Detect which cell encompasses the target text, then output its (X, Y) center coordinate. 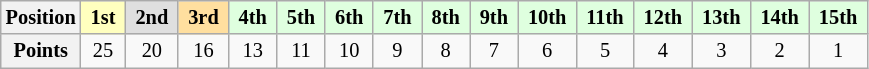
Points (41, 51)
9th (494, 17)
11th (604, 17)
8 (446, 51)
5th (301, 17)
12th (663, 17)
3rd (203, 17)
1st (104, 17)
8th (446, 17)
1 (838, 51)
10 (349, 51)
13 (253, 51)
6th (349, 17)
9 (397, 51)
7th (397, 17)
2nd (152, 17)
4th (253, 17)
13th (721, 17)
6 (547, 51)
5 (604, 51)
16 (203, 51)
3 (721, 51)
15th (838, 17)
14th (779, 17)
7 (494, 51)
2 (779, 51)
11 (301, 51)
25 (104, 51)
10th (547, 17)
20 (152, 51)
Position (41, 17)
4 (663, 51)
